Return the [X, Y] coordinate for the center point of the cell that contains the specified text.  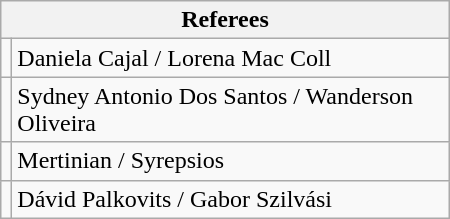
Referees [225, 20]
Dávid Palkovits / Gabor Szilvási [230, 199]
Mertinian / Syrepsios [230, 161]
Sydney Antonio Dos Santos / Wanderson Oliveira [230, 110]
Daniela Cajal / Lorena Mac Coll [230, 58]
